From the cell containing the given text, extract its center point as (x, y) coordinate. 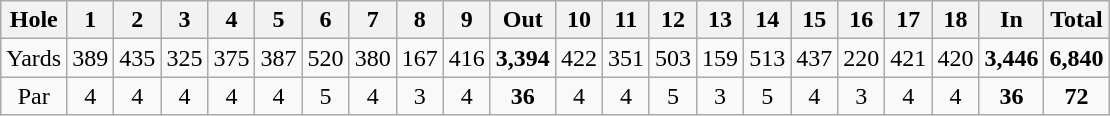
325 (184, 58)
3,394 (522, 58)
14 (768, 20)
351 (626, 58)
15 (814, 20)
Par (34, 96)
7 (372, 20)
420 (956, 58)
Total (1076, 20)
17 (908, 20)
220 (862, 58)
513 (768, 58)
6 (326, 20)
389 (90, 58)
375 (232, 58)
437 (814, 58)
435 (138, 58)
1 (90, 20)
6,840 (1076, 58)
421 (908, 58)
380 (372, 58)
Out (522, 20)
Yards (34, 58)
503 (672, 58)
In (1012, 20)
8 (420, 20)
167 (420, 58)
2 (138, 20)
10 (578, 20)
159 (720, 58)
72 (1076, 96)
3,446 (1012, 58)
416 (466, 58)
16 (862, 20)
18 (956, 20)
422 (578, 58)
13 (720, 20)
11 (626, 20)
9 (466, 20)
12 (672, 20)
520 (326, 58)
Hole (34, 20)
387 (278, 58)
